Return (X, Y) of the center of cell containing provided text 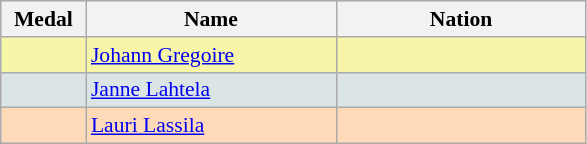
Name (211, 19)
Lauri Lassila (211, 126)
Medal (44, 19)
Nation (461, 19)
Janne Lahtela (211, 90)
Johann Gregoire (211, 55)
